Determine the [x, y] coordinate at the center of the cell enclosing the given text.  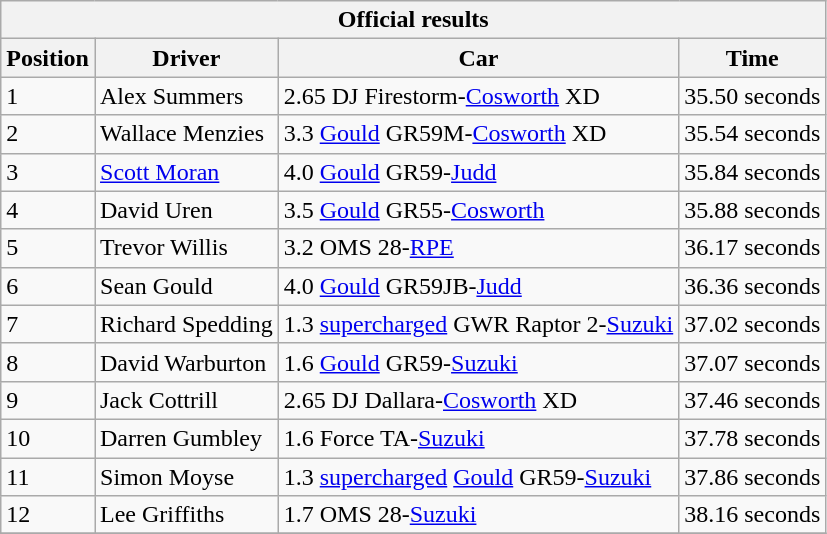
3.5 Gould GR55-Cosworth [478, 210]
Alex Summers [186, 96]
2 [48, 134]
3.3 Gould GR59M-Cosworth XD [478, 134]
1.3 supercharged GWR Raptor 2-Suzuki [478, 324]
Car [478, 58]
Official results [414, 20]
David Warburton [186, 362]
Trevor Willis [186, 248]
Darren Gumbley [186, 438]
Sean Gould [186, 286]
37.46 seconds [752, 400]
10 [48, 438]
37.02 seconds [752, 324]
8 [48, 362]
12 [48, 515]
Scott Moran [186, 172]
Richard Spedding [186, 324]
35.50 seconds [752, 96]
1.6 Force TA-Suzuki [478, 438]
2.65 DJ Dallara-Cosworth XD [478, 400]
Simon Moyse [186, 477]
36.17 seconds [752, 248]
38.16 seconds [752, 515]
4.0 Gould GR59JB-Judd [478, 286]
1.7 OMS 28-Suzuki [478, 515]
36.36 seconds [752, 286]
37.78 seconds [752, 438]
Wallace Menzies [186, 134]
David Uren [186, 210]
1.3 supercharged Gould GR59-Suzuki [478, 477]
1.6 Gould GR59-Suzuki [478, 362]
Jack Cottrill [186, 400]
35.84 seconds [752, 172]
11 [48, 477]
1 [48, 96]
Lee Griffiths [186, 515]
3.2 OMS 28-RPE [478, 248]
37.07 seconds [752, 362]
4.0 Gould GR59-Judd [478, 172]
7 [48, 324]
37.86 seconds [752, 477]
3 [48, 172]
9 [48, 400]
6 [48, 286]
Time [752, 58]
35.54 seconds [752, 134]
2.65 DJ Firestorm-Cosworth XD [478, 96]
Driver [186, 58]
Position [48, 58]
5 [48, 248]
4 [48, 210]
35.88 seconds [752, 210]
